Capture the cell that displays the provided text and extract its [X, Y] central coordinate. 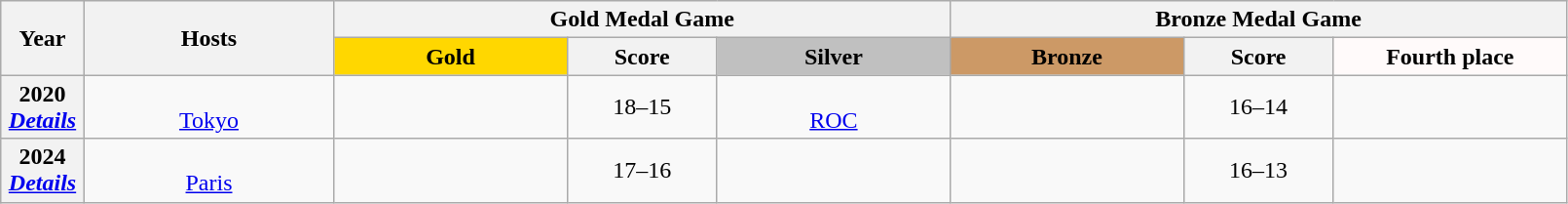
Tokyo [208, 107]
Year [43, 38]
Gold Medal Game [643, 20]
Silver [834, 57]
Fourth place [1450, 57]
16–13 [1258, 170]
Bronze [1067, 57]
Hosts [208, 38]
18–15 [642, 107]
17–16 [642, 170]
ROC [834, 107]
Paris [208, 170]
16–14 [1258, 107]
2020Details [43, 107]
Bronze Medal Game [1258, 20]
Gold [450, 57]
2024Details [43, 170]
